Capture the cell that displays the provided text and extract its [x, y] central coordinate. 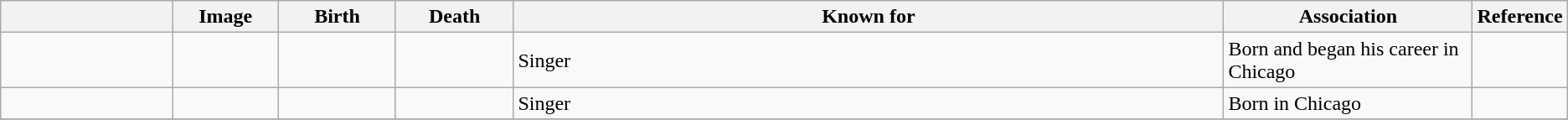
Death [454, 17]
Born and began his career in Chicago [1349, 60]
Known for [869, 17]
Born in Chicago [1349, 103]
Birth [338, 17]
Image [226, 17]
Association [1349, 17]
Reference [1519, 17]
